Detect which cell encompasses the target text, then output its [X, Y] center coordinate. 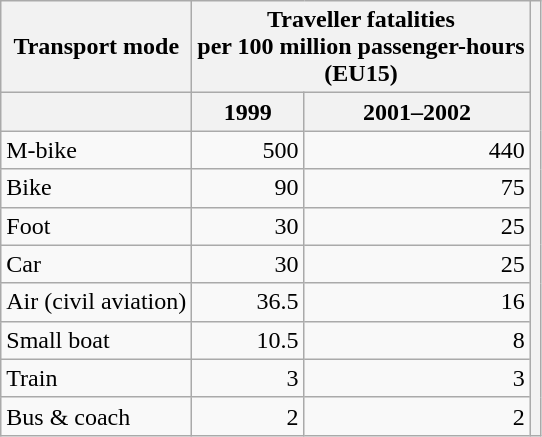
440 [417, 150]
Bike [96, 188]
75 [417, 188]
36.5 [248, 302]
Car [96, 264]
16 [417, 302]
2001–2002 [417, 112]
1999 [248, 112]
Air (civil aviation) [96, 302]
Transport mode [96, 47]
500 [248, 150]
M-bike [96, 150]
Foot [96, 226]
Train [96, 378]
Traveller fatalities per 100 million passenger-hours (EU15) [361, 47]
Bus & coach [96, 416]
8 [417, 340]
10.5 [248, 340]
90 [248, 188]
Small boat [96, 340]
